Locate the cell with the specified text and output its [x, y] center coordinate. 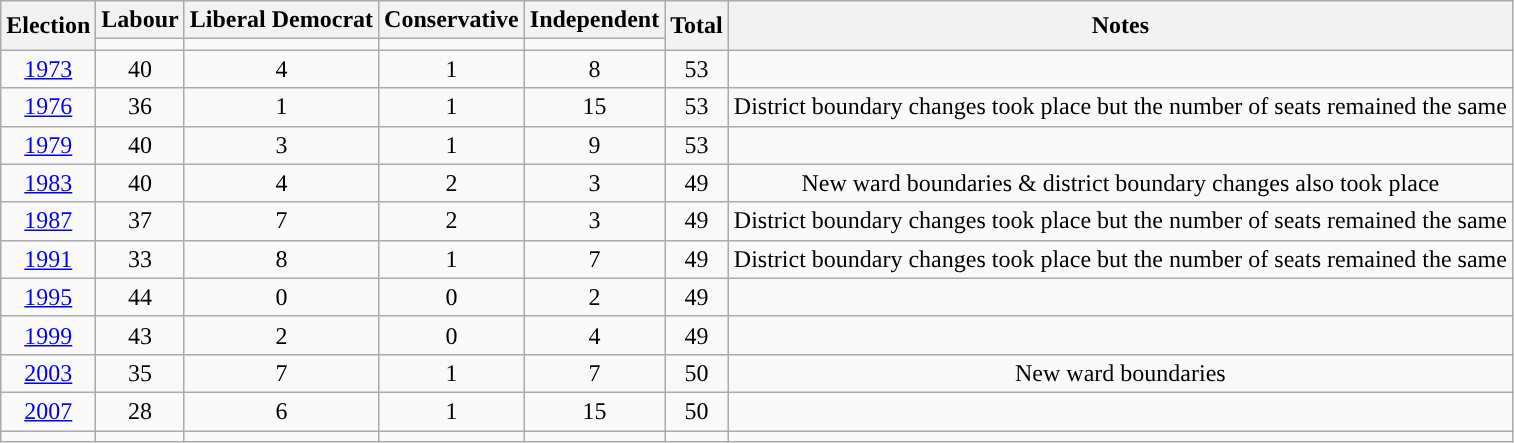
37 [140, 221]
35 [140, 373]
Independent [594, 20]
9 [594, 145]
Election [48, 26]
New ward boundaries & district boundary changes also took place [1120, 183]
1983 [48, 183]
43 [140, 335]
36 [140, 107]
1987 [48, 221]
Labour [140, 20]
Notes [1120, 26]
1976 [48, 107]
1979 [48, 145]
33 [140, 259]
Conservative [452, 20]
1973 [48, 69]
New ward boundaries [1120, 373]
2007 [48, 411]
6 [281, 411]
44 [140, 297]
Liberal Democrat [281, 20]
1995 [48, 297]
2003 [48, 373]
28 [140, 411]
Total [697, 26]
1991 [48, 259]
1999 [48, 335]
